Determine the [x, y] coordinate at the center of the cell enclosing the given text.  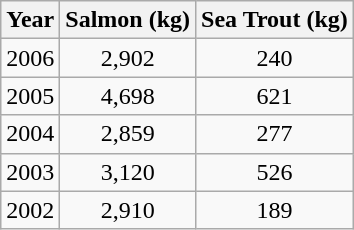
2,859 [128, 134]
2002 [30, 210]
2003 [30, 172]
240 [275, 58]
2004 [30, 134]
277 [275, 134]
Year [30, 20]
Sea Trout (kg) [275, 20]
2,910 [128, 210]
526 [275, 172]
189 [275, 210]
4,698 [128, 96]
2006 [30, 58]
621 [275, 96]
2005 [30, 96]
3,120 [128, 172]
Salmon (kg) [128, 20]
2,902 [128, 58]
